Capture the cell that displays the provided text and extract its [x, y] central coordinate. 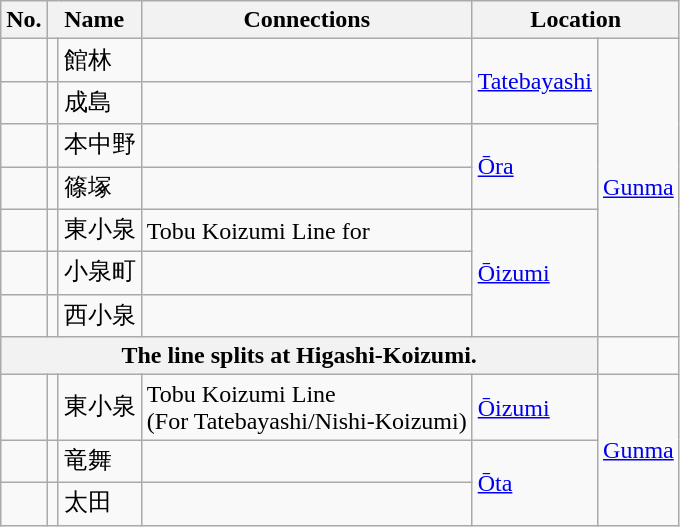
Location [576, 20]
Ōra [534, 166]
The line splits at Higashi-Koizumi. [300, 356]
小泉町 [100, 274]
Tobu Koizumi Line(For Tatebayashi/Nishi-Koizumi) [306, 408]
竜舞 [100, 462]
本中野 [100, 146]
Ōta [534, 482]
成島 [100, 102]
太田 [100, 504]
篠塚 [100, 188]
Name [94, 20]
No. [24, 20]
Tobu Koizumi Line for [306, 230]
Connections [306, 20]
館林 [100, 60]
西小泉 [100, 316]
Tatebayashi [534, 82]
